Capture the cell that displays the provided text and extract its [X, Y] central coordinate. 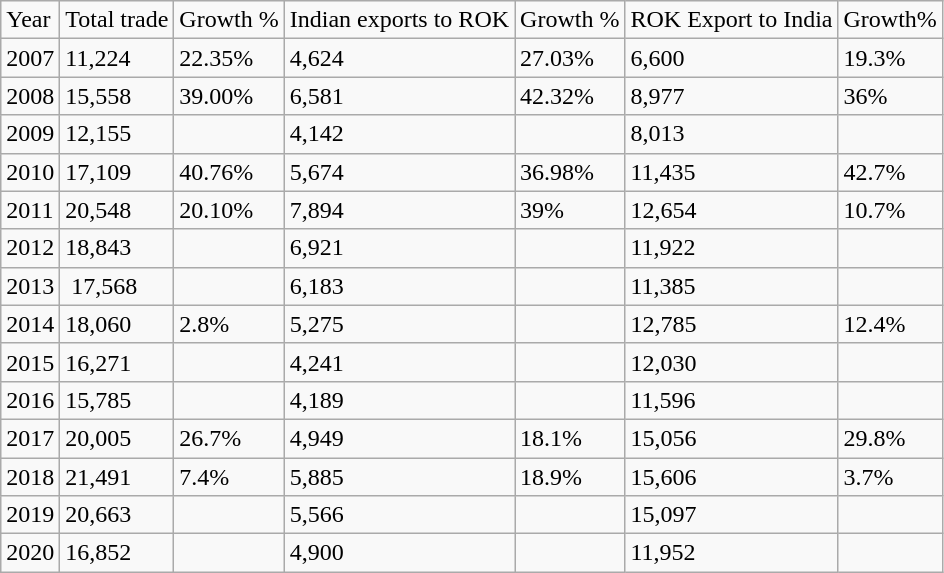
12.4% [890, 324]
4,241 [399, 362]
39% [570, 210]
4,189 [399, 400]
5,674 [399, 172]
16,852 [117, 553]
6,183 [399, 286]
2009 [30, 134]
12,785 [732, 324]
6,921 [399, 248]
20,005 [117, 438]
Growth% [890, 20]
15,097 [732, 515]
26.7% [229, 438]
36.98% [570, 172]
Total trade [117, 20]
22.35% [229, 58]
5,566 [399, 515]
12,030 [732, 362]
20.10% [229, 210]
2017 [30, 438]
2.8% [229, 324]
11,596 [732, 400]
Indian exports to ROK [399, 20]
8,013 [732, 134]
2016 [30, 400]
11,385 [732, 286]
11,224 [117, 58]
15,606 [732, 477]
2010 [30, 172]
ROK Export to India [732, 20]
40.76% [229, 172]
5,885 [399, 477]
18,843 [117, 248]
11,435 [732, 172]
42.32% [570, 96]
29.8% [890, 438]
16,271 [117, 362]
20,663 [117, 515]
4,142 [399, 134]
5,275 [399, 324]
6,581 [399, 96]
36% [890, 96]
2013 [30, 286]
6,600 [732, 58]
20,548 [117, 210]
18.1% [570, 438]
2012 [30, 248]
39.00% [229, 96]
2018 [30, 477]
15,558 [117, 96]
7.4% [229, 477]
7,894 [399, 210]
4,949 [399, 438]
11,952 [732, 553]
2007 [30, 58]
2011 [30, 210]
17,568 [117, 286]
19.3% [890, 58]
15,056 [732, 438]
3.7% [890, 477]
27.03% [570, 58]
8,977 [732, 96]
42.7% [890, 172]
17,109 [117, 172]
2008 [30, 96]
12,155 [117, 134]
Year [30, 20]
15,785 [117, 400]
4,624 [399, 58]
12,654 [732, 210]
4,900 [399, 553]
18.9% [570, 477]
11,922 [732, 248]
2015 [30, 362]
2019 [30, 515]
2014 [30, 324]
21,491 [117, 477]
2020 [30, 553]
18,060 [117, 324]
10.7% [890, 210]
